Capture the cell that displays the provided text and extract its [x, y] central coordinate. 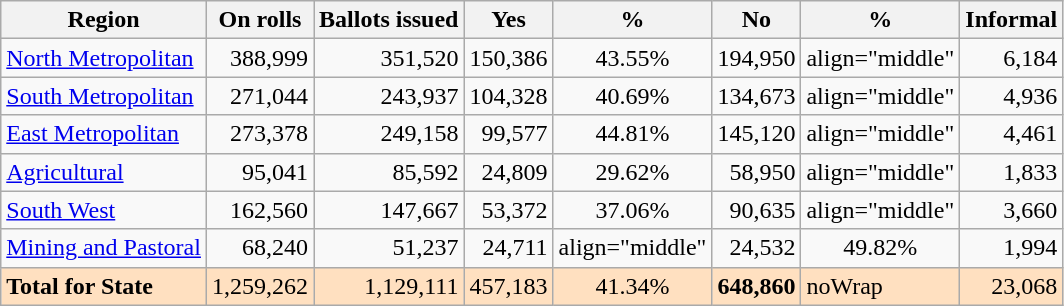
23,068 [1012, 286]
noWrap [880, 286]
90,635 [756, 210]
351,520 [389, 58]
51,237 [389, 248]
68,240 [260, 248]
Mining and Pastoral [104, 248]
Agricultural [104, 172]
South West [104, 210]
150,386 [508, 58]
37.06% [632, 210]
1,833 [1012, 172]
Region [104, 20]
North Metropolitan [104, 58]
3,660 [1012, 210]
No [756, 20]
49.82% [880, 248]
58,950 [756, 172]
24,809 [508, 172]
Total for State [104, 286]
249,158 [389, 134]
85,592 [389, 172]
388,999 [260, 58]
162,560 [260, 210]
1,129,111 [389, 286]
271,044 [260, 96]
104,328 [508, 96]
95,041 [260, 172]
4,461 [1012, 134]
41.34% [632, 286]
99,577 [508, 134]
273,378 [260, 134]
4,936 [1012, 96]
1,994 [1012, 248]
24,711 [508, 248]
East Metropolitan [104, 134]
147,667 [389, 210]
134,673 [756, 96]
Informal [1012, 20]
Yes [508, 20]
29.62% [632, 172]
53,372 [508, 210]
145,120 [756, 134]
457,183 [508, 286]
Ballots issued [389, 20]
43.55% [632, 58]
24,532 [756, 248]
6,184 [1012, 58]
194,950 [756, 58]
44.81% [632, 134]
1,259,262 [260, 286]
648,860 [756, 286]
243,937 [389, 96]
40.69% [632, 96]
On rolls [260, 20]
South Metropolitan [104, 96]
